Capture the cell that displays the provided text and extract its (x, y) central coordinate. 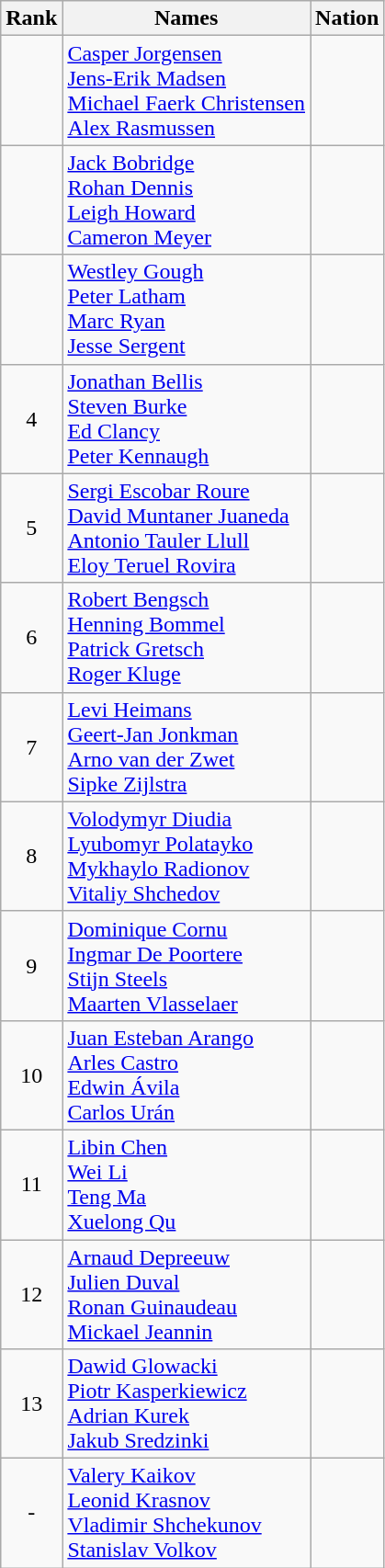
5 (31, 528)
13 (31, 1404)
Dominique CornuIngmar De PoortereStijn SteelsMaarten Vlasselaer (187, 965)
Libin ChenWei LiTeng MaXuelong Qu (187, 1184)
Dawid GlowackiPiotr KasperkiewiczAdrian KurekJakub Sredzinki (187, 1404)
Jonathan BellisSteven BurkeEd ClancyPeter Kennaugh (187, 419)
Juan Esteban ArangoArles CastroEdwin ÁvilaCarlos Urán (187, 1075)
Robert BengschHenning BommelPatrick GretschRoger Kluge (187, 638)
Levi HeimansGeert-Jan JonkmanArno van der ZwetSipke Zijlstra (187, 746)
Names (187, 18)
9 (31, 965)
6 (31, 638)
10 (31, 1075)
Nation (347, 18)
7 (31, 746)
Sergi Escobar RoureDavid Muntaner JuanedaAntonio Tauler LlullEloy Teruel Rovira (187, 528)
4 (31, 419)
Casper JorgensenJens-Erik MadsenMichael Faerk ChristensenAlex Rasmussen (187, 90)
Valery KaikovLeonid KrasnovVladimir ShchekunovStanislav Volkov (187, 1513)
Volodymyr DiudiaLyubomyr PolataykoMykhaylo RadionovVitaliy Shchedov (187, 857)
- (31, 1513)
Rank (31, 18)
Westley GoughPeter LathamMarc RyanJesse Sergent (187, 309)
12 (31, 1294)
Arnaud DepreeuwJulien DuvalRonan GuinaudeauMickael Jeannin (187, 1294)
11 (31, 1184)
8 (31, 857)
Jack BobridgeRohan DennisLeigh HowardCameron Meyer (187, 200)
